Determine the [x, y] coordinate at the center of the cell enclosing the given text.  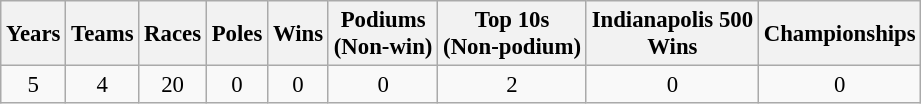
4 [102, 85]
Wins [298, 34]
2 [512, 85]
Podiums(Non-win) [382, 34]
Indianapolis 500Wins [672, 34]
Poles [236, 34]
Years [34, 34]
Championships [840, 34]
Races [173, 34]
20 [173, 85]
Top 10s(Non-podium) [512, 34]
Teams [102, 34]
5 [34, 85]
